Extract the [X, Y] coordinate from the center of the cell holding the provided text.  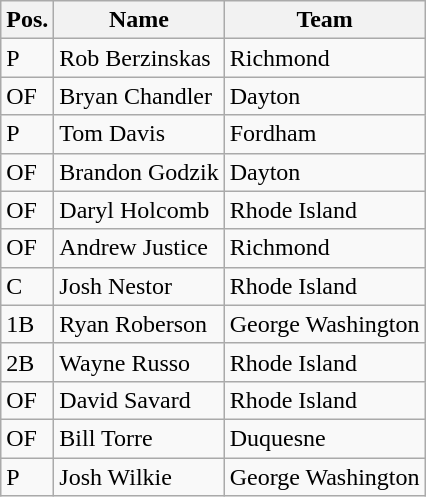
Brandon Godzik [139, 172]
Duquesne [324, 438]
Wayne Russo [139, 362]
Josh Nestor [139, 286]
1B [28, 324]
C [28, 286]
Pos. [28, 20]
Bill Torre [139, 438]
Name [139, 20]
Josh Wilkie [139, 477]
2B [28, 362]
Fordham [324, 134]
Daryl Holcomb [139, 210]
Bryan Chandler [139, 96]
Rob Berzinskas [139, 58]
Andrew Justice [139, 248]
Ryan Roberson [139, 324]
David Savard [139, 400]
Tom Davis [139, 134]
Team [324, 20]
